Scan for the cell matching the given text and deliver its (X, Y) coordinate at center. 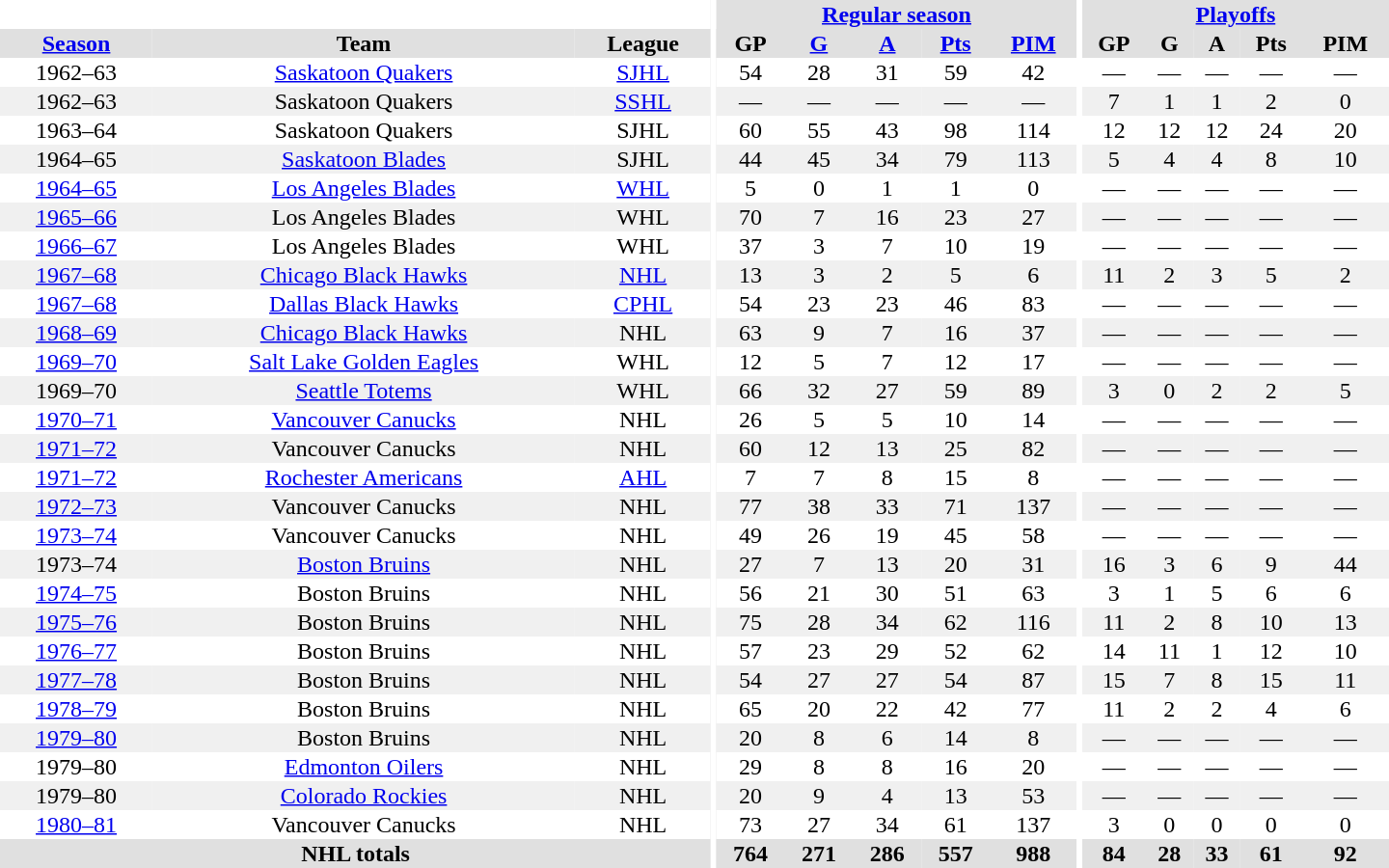
52 (955, 651)
38 (818, 506)
NHL totals (355, 854)
75 (750, 622)
1970–71 (76, 420)
87 (1033, 680)
271 (818, 854)
Season (76, 43)
764 (750, 854)
Saskatoon Blades (364, 159)
70 (750, 217)
1976–77 (76, 651)
84 (1114, 854)
24 (1271, 130)
113 (1033, 159)
Colorado Rockies (364, 796)
1972–73 (76, 506)
92 (1346, 854)
557 (955, 854)
1968–69 (76, 333)
1966–67 (76, 246)
Playoffs (1236, 14)
1980–81 (76, 825)
57 (750, 651)
56 (750, 593)
73 (750, 825)
1963–64 (76, 130)
114 (1033, 130)
League (642, 43)
1978–79 (76, 709)
53 (1033, 796)
32 (818, 391)
1977–78 (76, 680)
51 (955, 593)
65 (750, 709)
21 (818, 593)
Salt Lake Golden Eagles (364, 362)
Rochester Americans (364, 477)
82 (1033, 448)
58 (1033, 535)
Team (364, 43)
1975–76 (76, 622)
116 (1033, 622)
25 (955, 448)
AHL (642, 477)
22 (887, 709)
49 (750, 535)
17 (1033, 362)
46 (955, 304)
Seattle Totems (364, 391)
71 (955, 506)
Edmonton Oilers (364, 767)
CPHL (642, 304)
98 (955, 130)
43 (887, 130)
286 (887, 854)
1965–66 (76, 217)
66 (750, 391)
83 (1033, 304)
30 (887, 593)
1974–75 (76, 593)
988 (1033, 854)
SSHL (642, 101)
55 (818, 130)
79 (955, 159)
Dallas Black Hawks (364, 304)
89 (1033, 391)
Regular season (897, 14)
